Pinpoint the cell where the given text exists, returning its (X, Y) midpoint coordinate. 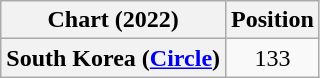
Chart (2022) (114, 20)
Position (273, 20)
South Korea (Circle) (114, 58)
133 (273, 58)
